Determine the [x, y] coordinate at the center of the cell enclosing the given text.  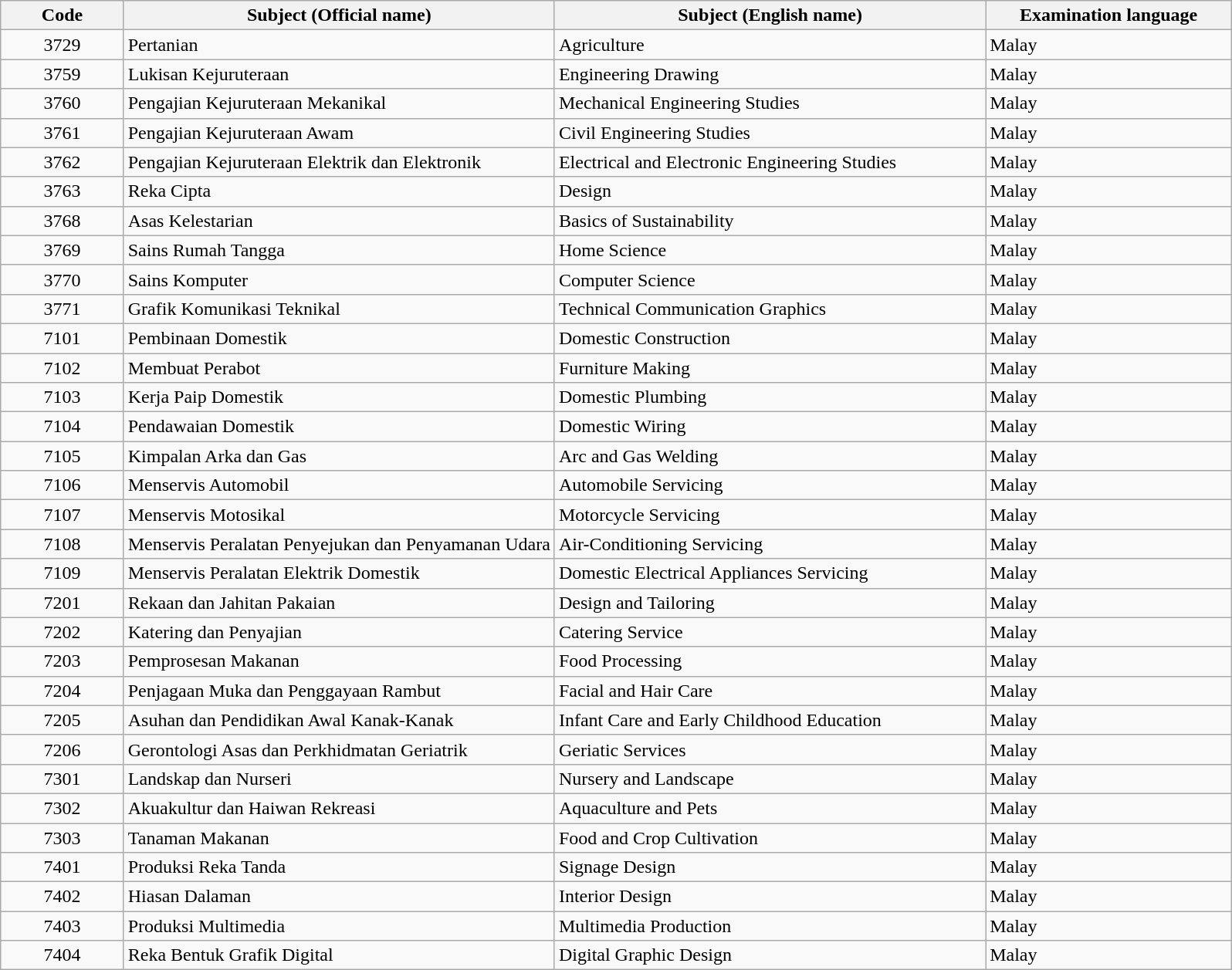
Technical Communication Graphics [770, 309]
Basics of Sustainability [770, 221]
Computer Science [770, 279]
7401 [62, 867]
Pengajian Kejuruteraan Mekanikal [339, 103]
Subject (English name) [770, 15]
Nursery and Landscape [770, 779]
7109 [62, 573]
Reka Cipta [339, 191]
3768 [62, 221]
Signage Design [770, 867]
Engineering Drawing [770, 74]
Kerja Paip Domestik [339, 397]
Menservis Motosikal [339, 515]
Akuakultur dan Haiwan Rekreasi [339, 808]
Code [62, 15]
Air-Conditioning Servicing [770, 544]
Automobile Servicing [770, 485]
Design [770, 191]
Examination language [1108, 15]
Arc and Gas Welding [770, 456]
Kimpalan Arka dan Gas [339, 456]
3762 [62, 162]
Menservis Peralatan Elektrik Domestik [339, 573]
7101 [62, 338]
Pendawaian Domestik [339, 427]
7106 [62, 485]
Geriatic Services [770, 749]
Food and Crop Cultivation [770, 837]
Agriculture [770, 45]
Digital Graphic Design [770, 955]
Domestic Construction [770, 338]
3771 [62, 309]
Tanaman Makanan [339, 837]
Catering Service [770, 632]
Lukisan Kejuruteraan [339, 74]
7404 [62, 955]
7108 [62, 544]
Food Processing [770, 661]
3729 [62, 45]
Facial and Hair Care [770, 691]
Produksi Reka Tanda [339, 867]
Furniture Making [770, 368]
7301 [62, 779]
7105 [62, 456]
Hiasan Dalaman [339, 897]
Produksi Multimedia [339, 926]
7403 [62, 926]
3769 [62, 250]
7206 [62, 749]
3761 [62, 133]
7107 [62, 515]
7402 [62, 897]
Aquaculture and Pets [770, 808]
Sains Komputer [339, 279]
Interior Design [770, 897]
3759 [62, 74]
3760 [62, 103]
Electrical and Electronic Engineering Studies [770, 162]
Sains Rumah Tangga [339, 250]
Pembinaan Domestik [339, 338]
Design and Tailoring [770, 603]
Landskap dan Nurseri [339, 779]
3763 [62, 191]
Grafik Komunikasi Teknikal [339, 309]
7103 [62, 397]
Domestic Wiring [770, 427]
Asas Kelestarian [339, 221]
7205 [62, 720]
7201 [62, 603]
Pertanian [339, 45]
Domestic Plumbing [770, 397]
7104 [62, 427]
Infant Care and Early Childhood Education [770, 720]
Subject (Official name) [339, 15]
Rekaan dan Jahitan Pakaian [339, 603]
Asuhan dan Pendidikan Awal Kanak-Kanak [339, 720]
7204 [62, 691]
Home Science [770, 250]
Membuat Perabot [339, 368]
3770 [62, 279]
Pemprosesan Makanan [339, 661]
7302 [62, 808]
Domestic Electrical Appliances Servicing [770, 573]
Menservis Peralatan Penyejukan dan Penyamanan Udara [339, 544]
Motorcycle Servicing [770, 515]
Reka Bentuk Grafik Digital [339, 955]
7202 [62, 632]
7102 [62, 368]
Multimedia Production [770, 926]
Menservis Automobil [339, 485]
Pengajian Kejuruteraan Elektrik dan Elektronik [339, 162]
Mechanical Engineering Studies [770, 103]
Gerontologi Asas dan Perkhidmatan Geriatrik [339, 749]
Penjagaan Muka dan Penggayaan Rambut [339, 691]
Civil Engineering Studies [770, 133]
7203 [62, 661]
Katering dan Penyajian [339, 632]
7303 [62, 837]
Pengajian Kejuruteraan Awam [339, 133]
